Search for the cell housing the specified text and yield its [x, y] center coordinate. 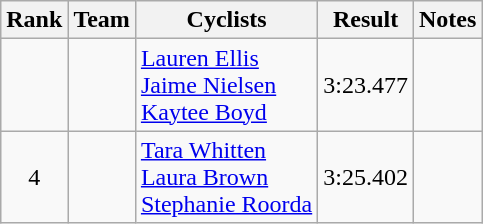
Notes [447, 20]
Tara WhittenLaura BrownStephanie Roorda [226, 177]
Team [102, 20]
3:25.402 [366, 177]
Cyclists [226, 20]
4 [34, 177]
Lauren EllisJaime NielsenKaytee Boyd [226, 85]
Result [366, 20]
Rank [34, 20]
3:23.477 [366, 85]
